Capture the cell that displays the provided text and extract its [x, y] central coordinate. 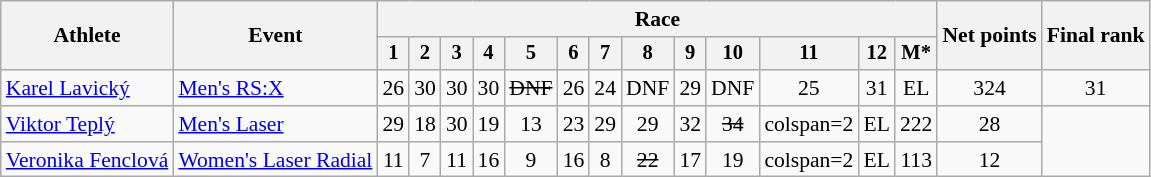
9 [690, 54]
19 [489, 124]
2 [425, 54]
M* [916, 54]
11 [808, 54]
6 [574, 54]
colspan=2 [808, 124]
Karel Lavický [88, 88]
13 [530, 124]
222 [916, 124]
Race [657, 19]
Final rank [1096, 36]
32 [690, 124]
Viktor Teplý [88, 124]
Men's Laser [275, 124]
Athlete [88, 36]
24 [605, 88]
23 [574, 124]
8 [648, 54]
18 [425, 124]
Net points [989, 36]
34 [732, 124]
7 [605, 54]
1 [393, 54]
5 [530, 54]
28 [989, 124]
25 [808, 88]
10 [732, 54]
Men's RS:X [275, 88]
12 [876, 54]
324 [989, 88]
3 [457, 54]
Event [275, 36]
4 [489, 54]
